Find where the given text appears and provide that cell's center as [X, Y] coordinate. 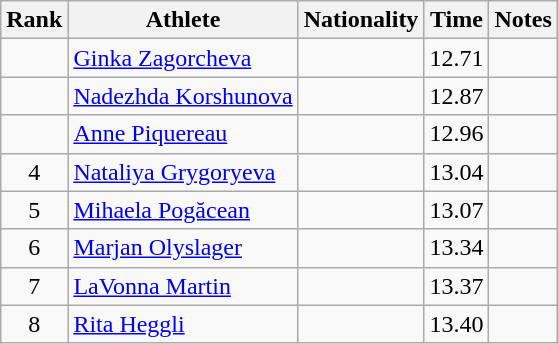
Nadezhda Korshunova [183, 96]
Marjan Olyslager [183, 248]
13.34 [456, 248]
13.07 [456, 210]
8 [34, 324]
Rank [34, 20]
Athlete [183, 20]
Ginka Zagorcheva [183, 58]
Nationality [361, 20]
7 [34, 286]
Anne Piquereau [183, 134]
12.71 [456, 58]
Notes [523, 20]
Nataliya Grygoryeva [183, 172]
13.37 [456, 286]
13.04 [456, 172]
12.96 [456, 134]
Rita Heggli [183, 324]
13.40 [456, 324]
Time [456, 20]
5 [34, 210]
Mihaela Pogăcean [183, 210]
4 [34, 172]
12.87 [456, 96]
6 [34, 248]
LaVonna Martin [183, 286]
